Identify which cell holds the provided text, then report its [X, Y] central coordinate. 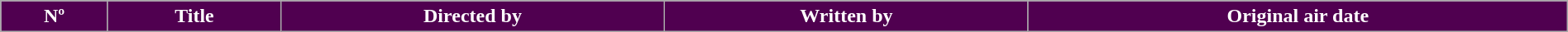
Directed by [473, 16]
Original air date [1298, 16]
Title [194, 16]
Written by [846, 16]
Nº [55, 16]
